Capture the cell that displays the provided text and extract its (X, Y) central coordinate. 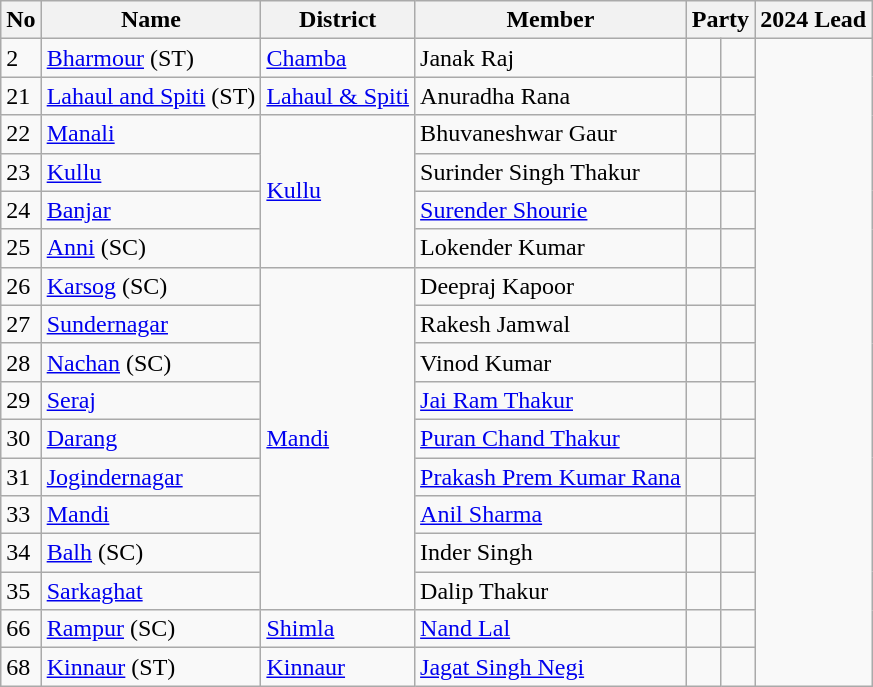
Janak Raj (551, 58)
68 (21, 667)
26 (21, 286)
27 (21, 324)
30 (21, 438)
Puran Chand Thakur (551, 438)
Surinder Singh Thakur (551, 172)
Lokender Kumar (551, 248)
Manali (151, 134)
Seraj (151, 400)
66 (21, 629)
No (21, 20)
Anni (SC) (151, 248)
34 (21, 553)
Deepraj Kapoor (551, 286)
Bhuvaneshwar Gaur (551, 134)
Vinod Kumar (551, 362)
2 (21, 58)
25 (21, 248)
Prakash Prem Kumar Rana (551, 477)
Kinnaur (338, 667)
Member (551, 20)
Karsog (SC) (151, 286)
Sundernagar (151, 324)
Darang (151, 438)
Jogindernagar (151, 477)
Nachan (SC) (151, 362)
2024 Lead (814, 20)
35 (21, 591)
Surender Shourie (551, 210)
Anil Sharma (551, 515)
21 (21, 96)
Dalip Thakur (551, 591)
Jai Ram Thakur (551, 400)
Bharmour (ST) (151, 58)
Balh (SC) (151, 553)
Lahaul & Spiti (338, 96)
Chamba (338, 58)
28 (21, 362)
Jagat Singh Negi (551, 667)
Sarkaghat (151, 591)
Anuradha Rana (551, 96)
Shimla (338, 629)
Name (151, 20)
Nand Lal (551, 629)
29 (21, 400)
33 (21, 515)
Lahaul and Spiti (ST) (151, 96)
Banjar (151, 210)
24 (21, 210)
Rakesh Jamwal (551, 324)
District (338, 20)
23 (21, 172)
Rampur (SC) (151, 629)
22 (21, 134)
Party (720, 20)
Inder Singh (551, 553)
31 (21, 477)
Kinnaur (ST) (151, 667)
